Extract the [x, y] coordinate from the center of the cell holding the provided text.  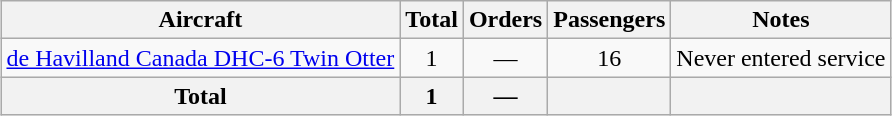
Notes [781, 20]
Orders [505, 20]
Never entered service [781, 58]
Passengers [610, 20]
16 [610, 58]
de Havilland Canada DHC-6 Twin Otter [200, 58]
Aircraft [200, 20]
